Return (X, Y) of the center of cell containing provided text 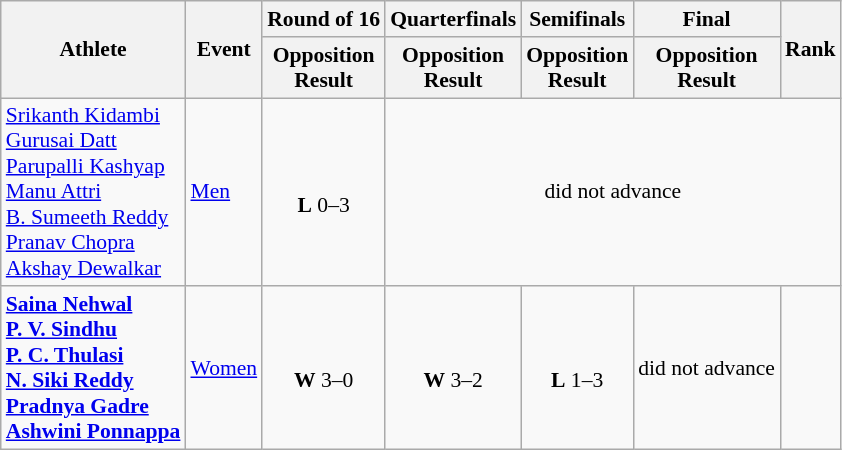
L 1–3 (577, 368)
Semifinals (577, 19)
Srikanth KidambiGurusai DattParupalli KashyapManu AttriB. Sumeeth ReddyPranav ChopraAkshay Dewalkar (94, 192)
Men (224, 192)
W 3–2 (453, 368)
Women (224, 368)
Saina NehwalP. V. SindhuP. C. ThulasiN. Siki ReddyPradnya GadreAshwini Ponnappa (94, 368)
Quarterfinals (453, 19)
Event (224, 50)
Rank (810, 50)
Final (706, 19)
Athlete (94, 50)
Round of 16 (324, 19)
W 3–0 (324, 368)
L 0–3 (324, 192)
